Detect which cell encompasses the target text, then output its [x, y] center coordinate. 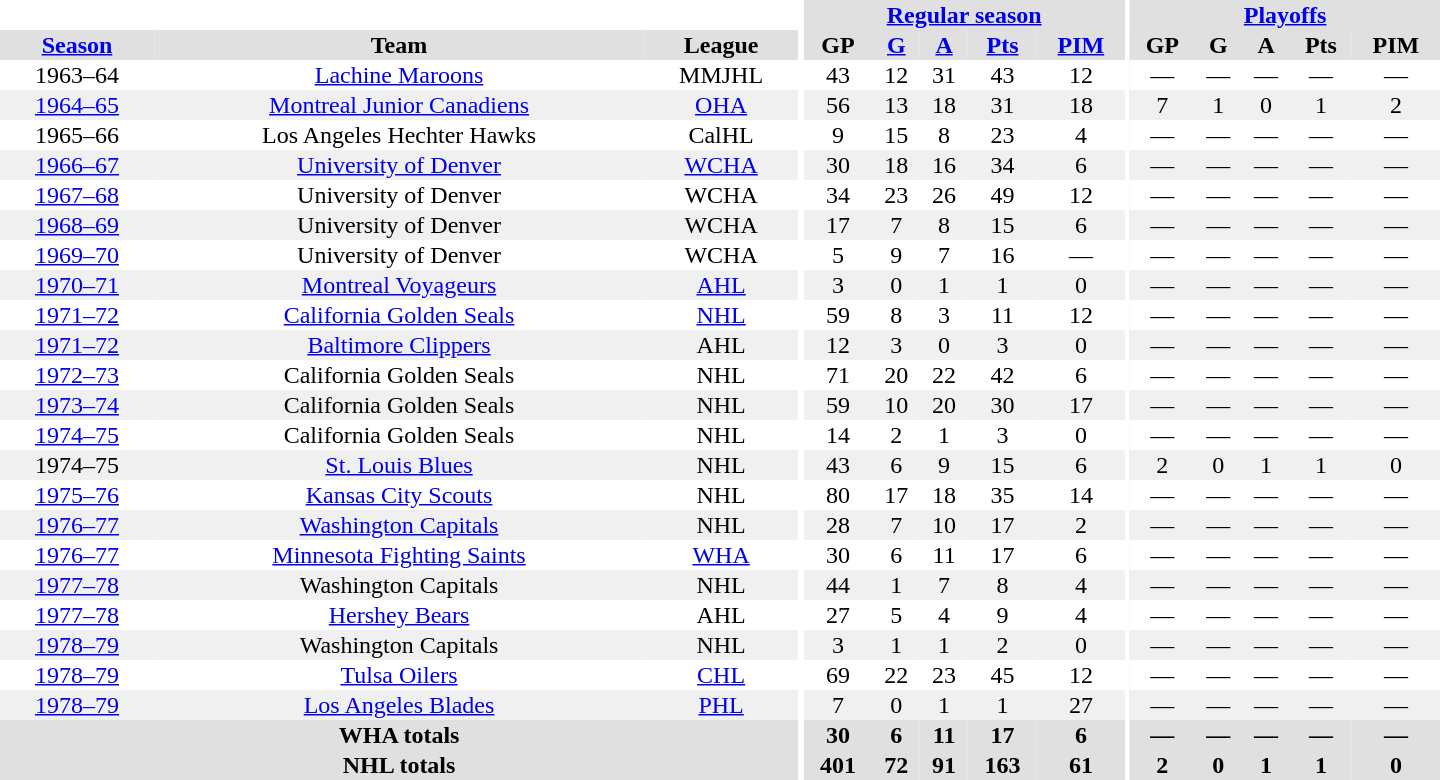
1963–64 [77, 75]
Lachine Maroons [399, 75]
Minnesota Fighting Saints [399, 555]
NHL totals [399, 765]
1972–73 [77, 375]
WHA [721, 555]
1965–66 [77, 135]
1967–68 [77, 195]
1966–67 [77, 165]
MMJHL [721, 75]
Regular season [964, 15]
OHA [721, 105]
1973–74 [77, 405]
28 [838, 525]
Playoffs [1285, 15]
Los Angeles Hechter Hawks [399, 135]
163 [1002, 765]
35 [1002, 495]
1975–76 [77, 495]
Team [399, 45]
44 [838, 585]
Tulsa Oilers [399, 675]
WHA totals [399, 735]
Kansas City Scouts [399, 495]
91 [944, 765]
42 [1002, 375]
CalHL [721, 135]
PHL [721, 705]
St. Louis Blues [399, 465]
1970–71 [77, 285]
13 [896, 105]
1968–69 [77, 225]
CHL [721, 675]
Montreal Voyageurs [399, 285]
56 [838, 105]
Hershey Bears [399, 615]
Montreal Junior Canadiens [399, 105]
26 [944, 195]
1969–70 [77, 255]
71 [838, 375]
Los Angeles Blades [399, 705]
61 [1081, 765]
72 [896, 765]
Season [77, 45]
69 [838, 675]
401 [838, 765]
Baltimore Clippers [399, 345]
45 [1002, 675]
80 [838, 495]
1964–65 [77, 105]
League [721, 45]
49 [1002, 195]
